Find where the given text appears and provide that cell's center as [x, y] coordinate. 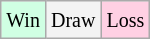
Win [24, 20]
Draw [72, 20]
Loss [126, 20]
